Output the [x, y] coordinate of the center of the cell containing the given text.  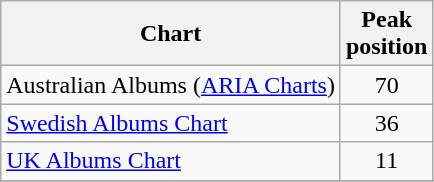
Chart [171, 34]
Peakposition [386, 34]
11 [386, 161]
Swedish Albums Chart [171, 123]
UK Albums Chart [171, 161]
36 [386, 123]
Australian Albums (ARIA Charts) [171, 85]
70 [386, 85]
